Provide the (x, y) coordinate of the cell's center where the given text is located.  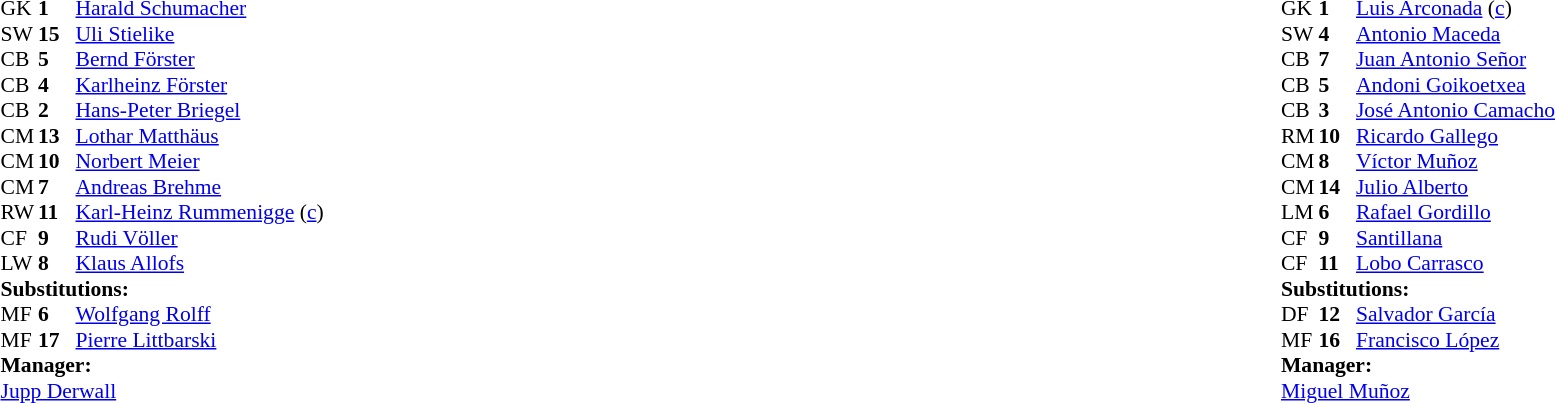
Rudi Völler (200, 238)
DF (1300, 315)
13 (57, 136)
Pierre Littbarski (200, 340)
17 (57, 340)
Lothar Matthäus (200, 136)
12 (1337, 315)
Lobo Carrasco (1456, 263)
Wolfgang Rolff (200, 315)
Andreas Brehme (200, 187)
3 (1337, 111)
Hans-Peter Briegel (200, 111)
16 (1337, 340)
LM (1300, 213)
Karl-Heinz Rummenigge (c) (200, 213)
Bernd Förster (200, 59)
Ricardo Gallego (1456, 136)
14 (1337, 187)
15 (57, 34)
Julio Alberto (1456, 187)
Santillana (1456, 238)
2 (57, 111)
Antonio Maceda (1456, 34)
Andoni Goikoetxea (1456, 85)
Juan Antonio Señor (1456, 59)
LW (19, 263)
Rafael Gordillo (1456, 213)
RM (1300, 136)
Víctor Muñoz (1456, 161)
José Antonio Camacho (1456, 111)
Karlheinz Förster (200, 85)
Salvador García (1456, 315)
Uli Stielike (200, 34)
RW (19, 213)
Norbert Meier (200, 161)
Klaus Allofs (200, 263)
Francisco López (1456, 340)
